Locate the cell with the specified text and output its (x, y) center coordinate. 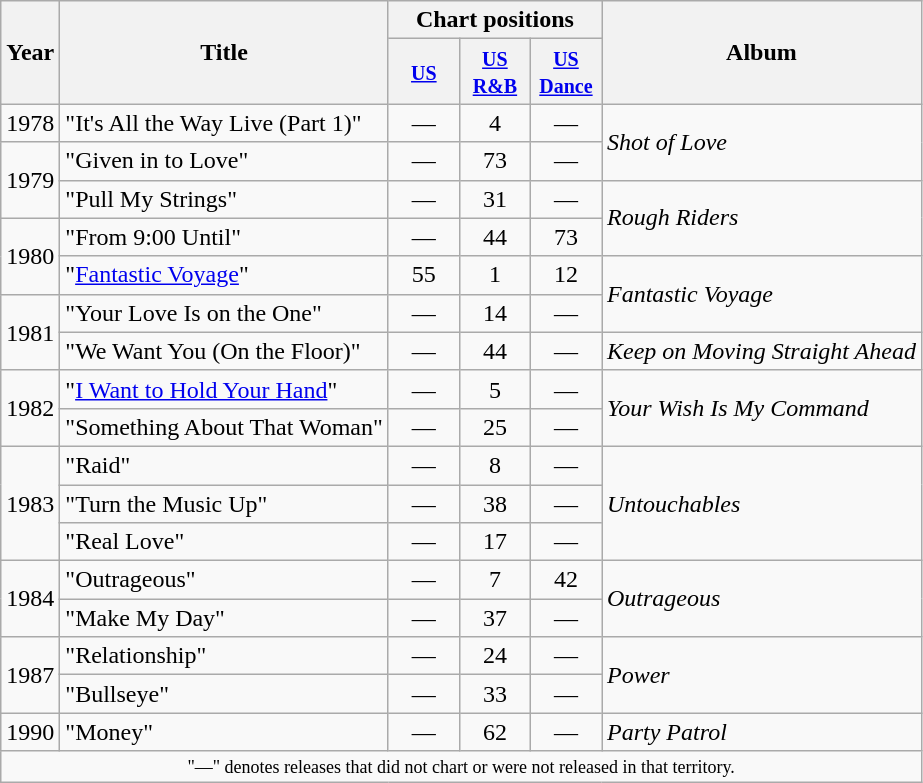
1990 (30, 732)
"Relationship" (224, 656)
1987 (30, 675)
4 (494, 123)
1978 (30, 123)
14 (494, 313)
1984 (30, 599)
Your Wish Is My Command (762, 408)
Rough Riders (762, 218)
"Something About That Woman" (224, 427)
"From 9:00 Until" (224, 237)
"Your Love Is on the One" (224, 313)
25 (494, 427)
37 (494, 618)
Title (224, 52)
38 (494, 503)
US Dance (566, 72)
"It's All the Way Live (Part 1)" (224, 123)
55 (424, 275)
Chart positions (494, 20)
Shot of Love (762, 142)
"Make My Day" (224, 618)
Year (30, 52)
"Raid" (224, 465)
Untouchables (762, 503)
"Fantastic Voyage" (224, 275)
8 (494, 465)
Outrageous (762, 599)
1981 (30, 332)
42 (566, 580)
"Pull My Strings" (224, 199)
31 (494, 199)
"Money" (224, 732)
"Real Love" (224, 542)
US (424, 72)
Party Patrol (762, 732)
1982 (30, 408)
"—" denotes releases that did not chart or were not released in that territory. (462, 766)
"We Want You (On the Floor)" (224, 351)
5 (494, 389)
"Turn the Music Up" (224, 503)
Album (762, 52)
1979 (30, 180)
"Given in to Love" (224, 161)
Fantastic Voyage (762, 294)
1980 (30, 256)
33 (494, 694)
"Bullseye" (224, 694)
62 (494, 732)
24 (494, 656)
12 (566, 275)
1983 (30, 503)
Power (762, 675)
"I Want to Hold Your Hand" (224, 389)
1 (494, 275)
"Outrageous" (224, 580)
7 (494, 580)
US R&B (494, 72)
Keep on Moving Straight Ahead (762, 351)
17 (494, 542)
